Determine the [x, y] coordinate at the center of the cell enclosing the given text.  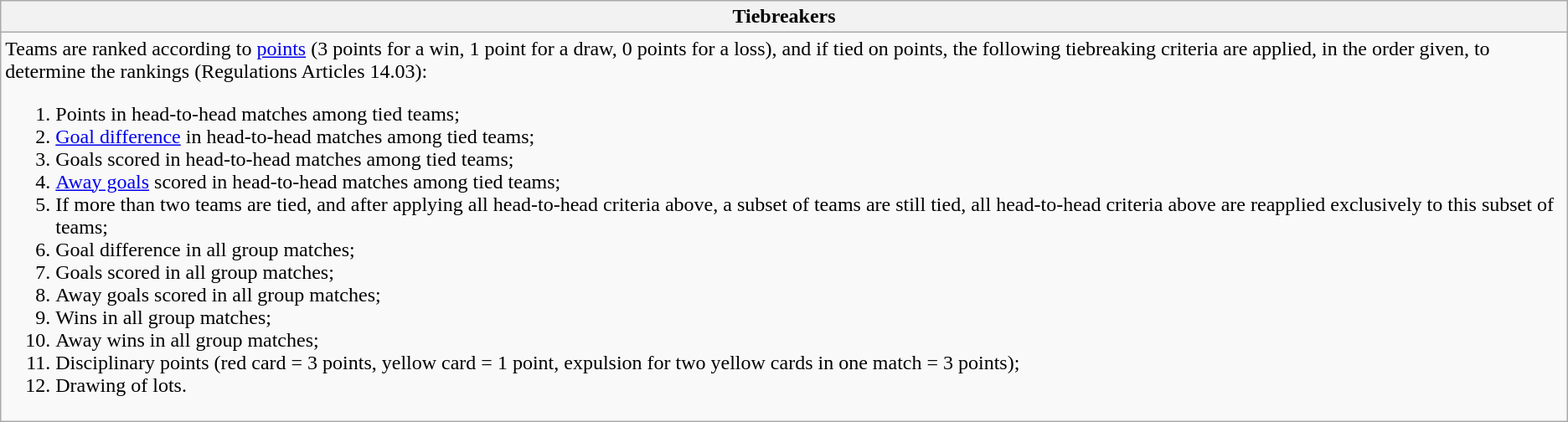
Tiebreakers [784, 17]
